Search for the cell housing the specified text and yield its [x, y] center coordinate. 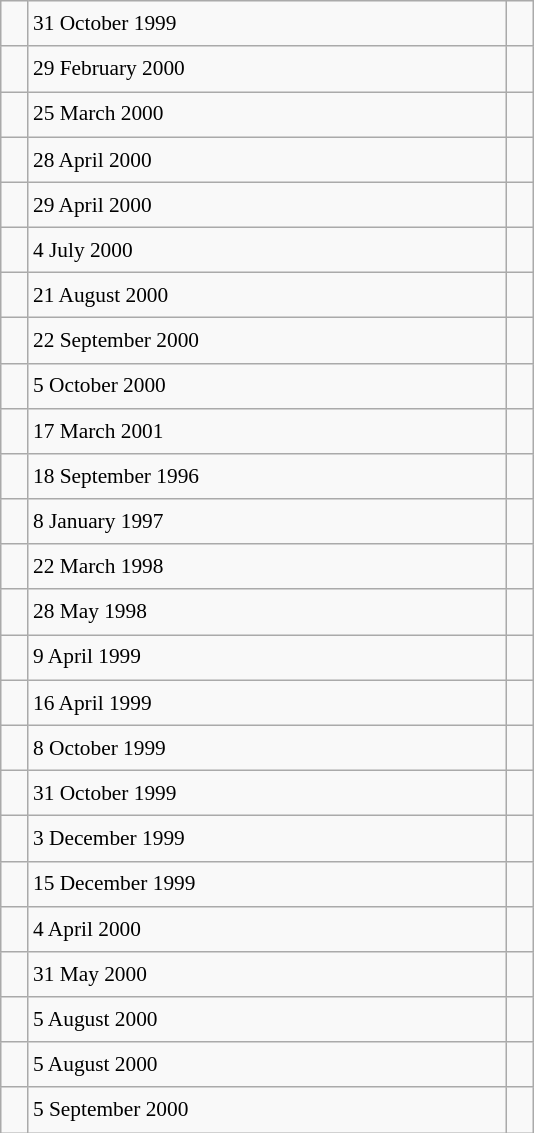
15 December 1999 [267, 884]
4 April 2000 [267, 928]
16 April 1999 [267, 702]
22 September 2000 [267, 340]
5 September 2000 [267, 1110]
31 May 2000 [267, 974]
8 January 1997 [267, 522]
25 March 2000 [267, 114]
5 October 2000 [267, 386]
21 August 2000 [267, 296]
28 April 2000 [267, 160]
8 October 1999 [267, 748]
9 April 1999 [267, 658]
4 July 2000 [267, 250]
18 September 1996 [267, 476]
22 March 1998 [267, 566]
29 February 2000 [267, 68]
28 May 1998 [267, 612]
17 March 2001 [267, 430]
29 April 2000 [267, 204]
3 December 1999 [267, 838]
